Return (x, y) of the center of cell containing provided text 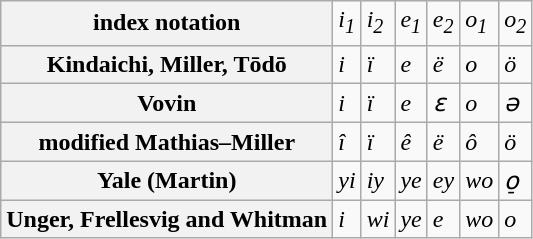
ô (480, 142)
Unger, Frellesvig and Whitman (167, 219)
index notation (167, 23)
i2 (378, 23)
yi (347, 181)
î (347, 142)
ey (443, 181)
Kindaichi, Miller, Tōdō (167, 64)
o2 (516, 23)
Vovin (167, 103)
e2 (443, 23)
o̠ (516, 181)
ɛ (443, 103)
o1 (480, 23)
i1 (347, 23)
ê (411, 142)
e1 (411, 23)
wi (378, 219)
iy (378, 181)
ə (516, 103)
modified Mathias–Miller (167, 142)
Yale (Martin) (167, 181)
